Extract the (X, Y) coordinate from the center of the cell holding the provided text.  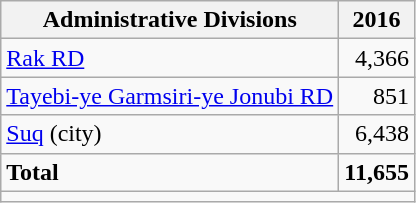
Suq (city) (170, 134)
4,366 (377, 58)
Tayebi-ye Garmsiri-ye Jonubi RD (170, 96)
11,655 (377, 172)
Administrative Divisions (170, 20)
2016 (377, 20)
6,438 (377, 134)
Total (170, 172)
Rak RD (170, 58)
851 (377, 96)
